Provide the (x, y) coordinate of the cell's center where the given text is located.  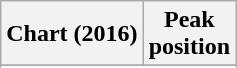
Peak position (189, 34)
Chart (2016) (72, 34)
